Return the (X, Y) coordinate for the center point of the cell that contains the specified text.  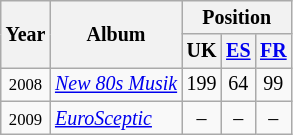
Album (116, 34)
FR (273, 52)
New 80s Musik (116, 84)
Year (26, 34)
ES (238, 52)
EuroSceptic (116, 118)
Position (237, 18)
64 (238, 84)
2008 (26, 84)
2009 (26, 118)
UK (202, 52)
199 (202, 84)
99 (273, 84)
